Provide the [X, Y] coordinate of the cell's center where the given text is located.  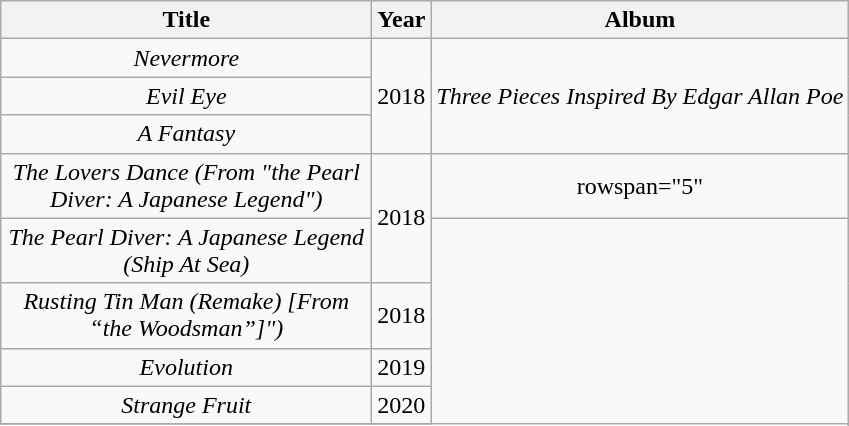
Evil Eye [186, 96]
The Lovers Dance (From "the Pearl Diver: A Japanese Legend") [186, 186]
A Fantasy [186, 134]
The Pearl Diver: A Japanese Legend (Ship At Sea) [186, 250]
Strange Fruit [186, 405]
Rusting Tin Man (Remake) [From “the Woodsman”]") [186, 316]
2019 [402, 367]
Title [186, 20]
Three Pieces Inspired By Edgar Allan Poe [640, 96]
Nevermore [186, 58]
rowspan="5" [640, 186]
2020 [402, 405]
Year [402, 20]
Evolution [186, 367]
Album [640, 20]
